Find where the given text appears and provide that cell's center as [x, y] coordinate. 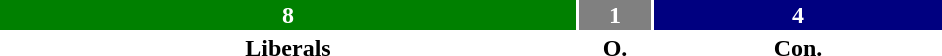
4 [798, 15]
8 [288, 15]
1 [615, 15]
